Pinpoint the cell where the given text exists, returning its (x, y) midpoint coordinate. 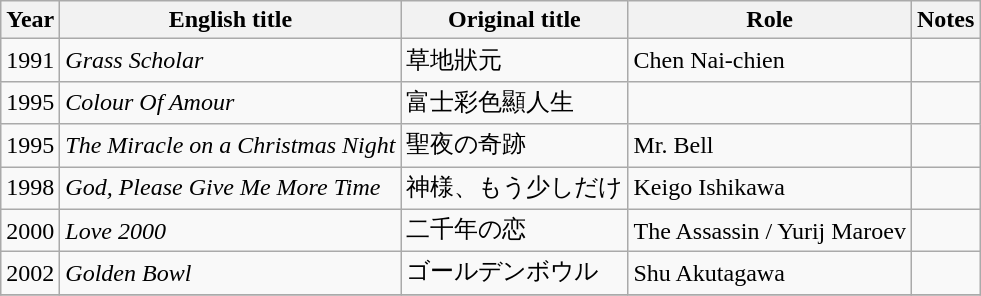
富士彩色顯人生 (514, 102)
Golden Bowl (230, 274)
1991 (30, 60)
1998 (30, 188)
Mr. Bell (770, 146)
Chen Nai-chien (770, 60)
English title (230, 20)
Love 2000 (230, 230)
Grass Scholar (230, 60)
The Assassin / Yurij Maroev (770, 230)
Keigo Ishikawa (770, 188)
Shu Akutagawa (770, 274)
2002 (30, 274)
God, Please Give Me More Time (230, 188)
二千年の恋 (514, 230)
Role (770, 20)
ゴールデンボウル (514, 274)
Notes (945, 20)
神様、もう少しだけ (514, 188)
草地狀元 (514, 60)
Year (30, 20)
Original title (514, 20)
聖夜の奇跡 (514, 146)
2000 (30, 230)
The Miracle on a Christmas Night (230, 146)
Colour Of Amour (230, 102)
